Locate the cell with the specified text and output its (x, y) center coordinate. 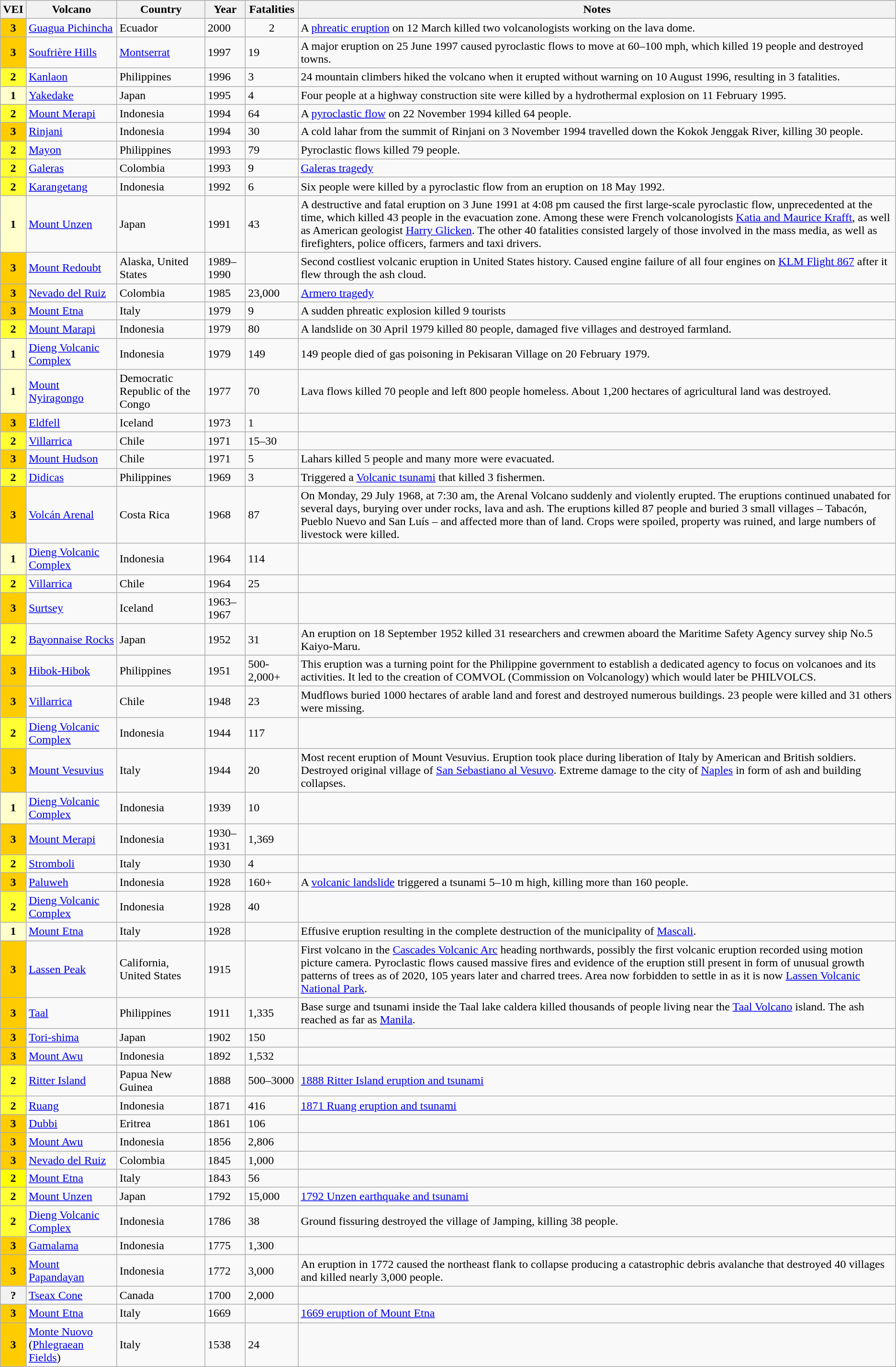
15–30 (272, 441)
1700 (225, 1295)
19 (272, 53)
1871 Ruang eruption and tsunami (597, 1105)
A phreatic eruption on 12 March killed two volcanologists working on the lava dome. (597, 28)
1,335 (272, 1013)
Volcán Arenal (71, 515)
23 (272, 702)
Armero tragedy (597, 292)
A major eruption on 25 June 1997 caused pyroclastic flows to move at 60–100 mph, which killed 19 people and destroyed towns. (597, 53)
Ritter Island (71, 1081)
Lahars killed 5 people and many more were evacuated. (597, 459)
Lassen Peak (71, 969)
1786 (225, 1221)
1985 (225, 292)
Paluweh (71, 882)
1973 (225, 423)
6 (272, 186)
1995 (225, 95)
500-2,000+ (272, 670)
1888 (225, 1081)
1911 (225, 1013)
Mount Vesuvius (71, 771)
Papua New Guinea (161, 1081)
20 (272, 771)
56 (272, 1178)
VEI (13, 10)
1845 (225, 1160)
Eritrea (161, 1123)
1915 (225, 969)
Costa Rica (161, 515)
23,000 (272, 292)
Karangetang (71, 186)
1669 eruption of Mount Etna (597, 1313)
1792 (225, 1197)
Eldfell (71, 423)
Guagua Pichincha (71, 28)
Country (161, 10)
1992 (225, 186)
Gamalama (71, 1246)
40 (272, 907)
30 (272, 132)
1,000 (272, 1160)
1997 (225, 53)
1843 (225, 1178)
Lava flows killed 70 people and left 800 people homeless. About 1,200 hectares of agricultural land was destroyed. (597, 392)
416 (272, 1105)
114 (272, 559)
1963–1967 (225, 608)
15,000 (272, 1197)
Yakedake (71, 95)
Effusive eruption resulting in the complete destruction of the municipality of Mascali. (597, 931)
1902 (225, 1038)
Didicas (71, 477)
Base surge and tsunami inside the Taal lake caldera killed thousands of people living near the Taal Volcano island. The ash reached as far as Manila. (597, 1013)
Year (225, 10)
Tori-shima (71, 1038)
Four people at a highway construction site were killed by a hydrothermal explosion on 11 February 1995. (597, 95)
1996 (225, 77)
Hibok-Hibok (71, 670)
2,000 (272, 1295)
A landslide on 30 April 1979 killed 80 people, damaged five villages and destroyed farmland. (597, 329)
Kanlaon (71, 77)
150 (272, 1038)
5 (272, 459)
1775 (225, 1246)
1669 (225, 1313)
Surtsey (71, 608)
1951 (225, 670)
A sudden phreatic explosion killed 9 tourists (597, 311)
Ruang (71, 1105)
160+ (272, 882)
Soufrière Hills (71, 53)
1977 (225, 392)
1888 Ritter Island eruption and tsunami (597, 1081)
43 (272, 224)
Mount Papandayan (71, 1270)
1968 (225, 515)
1952 (225, 639)
Tseax Cone (71, 1295)
1991 (225, 224)
Mount Redoubt (71, 268)
149 (272, 354)
117 (272, 732)
1892 (225, 1056)
Mount Marapi (71, 329)
An eruption on 18 September 1952 killed 31 researchers and crewmen aboard the Maritime Safety Agency survey ship No.5 Kaiyo-Maru. (597, 639)
10 (272, 808)
24 (272, 1345)
149 people died of gas poisoning in Pekisaran Village on 20 February 1979. (597, 354)
Mayon (71, 150)
1989–1990 (225, 268)
Notes (597, 10)
1,532 (272, 1056)
Ground fissuring destroyed the village of Jamping, killing 38 people. (597, 1221)
1871 (225, 1105)
24 mountain climbers hiked the volcano when it erupted without warning on 10 August 1996, resulting in 3 fatalities. (597, 77)
80 (272, 329)
79 (272, 150)
25 (272, 583)
2,806 (272, 1142)
Monte Nuovo (Phlegraean Fields) (71, 1345)
California, United States (161, 969)
Volcano (71, 10)
? (13, 1295)
Mount Hudson (71, 459)
1948 (225, 702)
Galeras tragedy (597, 168)
Taal (71, 1013)
1861 (225, 1123)
Mount Nyiragongo (71, 392)
Bayonnaise Rocks (71, 639)
87 (272, 515)
1,369 (272, 840)
Fatalities (272, 10)
1939 (225, 808)
70 (272, 392)
Dubbi (71, 1123)
Ecuador (161, 28)
1538 (225, 1345)
106 (272, 1123)
3,000 (272, 1270)
A cold lahar from the summit of Rinjani on 3 November 1994 travelled down the Kokok Jenggak River, killing 30 people. (597, 132)
1772 (225, 1270)
Montserrat (161, 53)
Six people were killed by a pyroclastic flow from an eruption on 18 May 1992. (597, 186)
500–3000 (272, 1081)
A pyroclastic flow on 22 November 1994 killed 64 people. (597, 113)
Mudflows buried 1000 hectares of arable land and forest and destroyed numerous buildings. 23 people were killed and 31 others were missing. (597, 702)
1930–1931 (225, 840)
38 (272, 1221)
1792 Unzen earthquake and tsunami (597, 1197)
Democratic Republic of the Congo (161, 392)
Stromboli (71, 864)
64 (272, 113)
Pyroclastic flows killed 79 people. (597, 150)
Canada (161, 1295)
1856 (225, 1142)
2000 (225, 28)
Triggered a Volcanic tsunami that killed 3 fishermen. (597, 477)
1969 (225, 477)
Galeras (71, 168)
Alaska, United States (161, 268)
31 (272, 639)
A volcanic landslide triggered a tsunami 5–10 m high, killing more than 160 people. (597, 882)
1,300 (272, 1246)
1930 (225, 864)
Rinjani (71, 132)
